Determine the [x, y] coordinate at the center of the cell enclosing the given text.  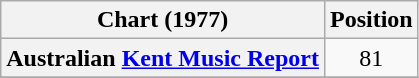
81 [371, 58]
Chart (1977) [163, 20]
Australian Kent Music Report [163, 58]
Position [371, 20]
